Scan for the cell matching the given text and deliver its [x, y] coordinate at center. 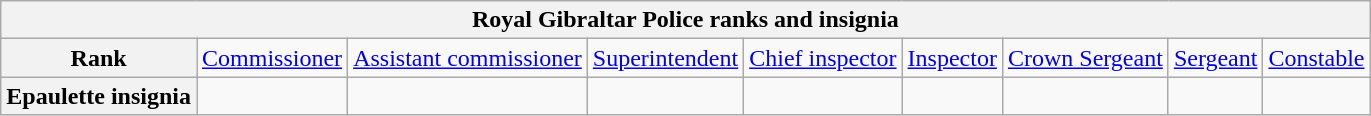
Crown Sergeant [1085, 58]
Epaulette insignia [99, 96]
Inspector [952, 58]
Superintendent [665, 58]
Sergeant [1216, 58]
Commissioner [272, 58]
Royal Gibraltar Police ranks and insignia [686, 20]
Rank [99, 58]
Chief inspector [823, 58]
Assistant commissioner [468, 58]
Constable [1316, 58]
